Return [x, y] of the center of cell containing provided text 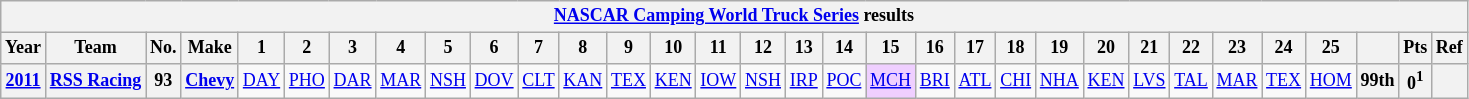
24 [1284, 48]
CLT [538, 81]
14 [844, 48]
7 [538, 48]
2011 [24, 81]
8 [583, 48]
16 [934, 48]
11 [718, 48]
19 [1059, 48]
DAY [261, 81]
21 [1150, 48]
1 [261, 48]
TAL [1191, 81]
20 [1106, 48]
MCH [891, 81]
99th [1378, 81]
13 [804, 48]
Year [24, 48]
Pts [1416, 48]
BRI [934, 81]
Ref [1449, 48]
IOW [718, 81]
DAR [352, 81]
12 [764, 48]
22 [1191, 48]
LVS [1150, 81]
Team [95, 48]
No. [164, 48]
IRP [804, 81]
25 [1330, 48]
93 [164, 81]
NASCAR Camping World Truck Series results [734, 16]
15 [891, 48]
POC [844, 81]
17 [975, 48]
6 [494, 48]
CHI [1016, 81]
HOM [1330, 81]
ATL [975, 81]
NHA [1059, 81]
RSS Racing [95, 81]
Make [210, 48]
PHO [308, 81]
18 [1016, 48]
Chevy [210, 81]
01 [1416, 81]
KAN [583, 81]
2 [308, 48]
3 [352, 48]
5 [448, 48]
DOV [494, 81]
4 [401, 48]
10 [673, 48]
9 [629, 48]
23 [1237, 48]
